Output the [X, Y] coordinate of the center of the cell containing the given text.  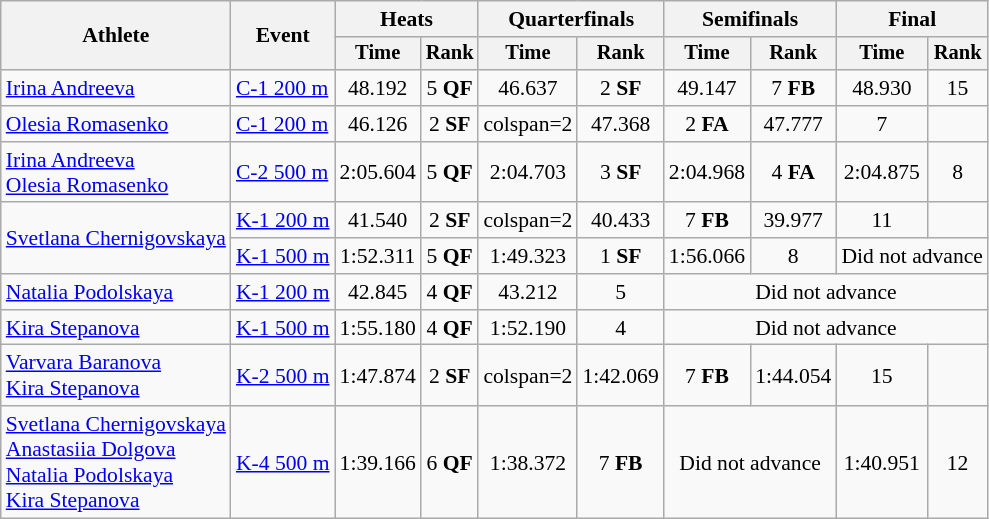
2:04.968 [707, 172]
1:40.951 [882, 462]
Olesia Romasenko [116, 124]
48.930 [882, 88]
1:38.372 [528, 462]
46.126 [378, 124]
42.845 [378, 292]
47.777 [793, 124]
Svetlana ChernigovskayaAnastasiia DolgovaNatalia PodolskayaKira Stepanova [116, 462]
C-2 500 m [283, 172]
1:49.323 [528, 256]
40.433 [620, 221]
Svetlana Chernigovskaya [116, 238]
1:39.166 [378, 462]
Varvara BaranovaKira Stepanova [116, 376]
1:56.066 [707, 256]
1 SF [620, 256]
2 FA [707, 124]
39.977 [793, 221]
4 FA [793, 172]
1:52.311 [378, 256]
1:47.874 [378, 376]
7 [882, 124]
2:04.703 [528, 172]
Irina Andreeva [116, 88]
48.192 [378, 88]
4 [620, 328]
43.212 [528, 292]
1:55.180 [378, 328]
1:52.190 [528, 328]
3 SF [620, 172]
Kira Stepanova [116, 328]
49.147 [707, 88]
12 [958, 462]
2:04.875 [882, 172]
2:05.604 [378, 172]
Athlete [116, 36]
1:42.069 [620, 376]
Final [912, 19]
6 QF [450, 462]
Semifinals [750, 19]
1:44.054 [793, 376]
47.368 [620, 124]
Natalia Podolskaya [116, 292]
K-4 500 m [283, 462]
Event [283, 36]
5 [620, 292]
Heats [407, 19]
11 [882, 221]
46.637 [528, 88]
Irina AndreevaOlesia Romasenko [116, 172]
K-2 500 m [283, 376]
Quarterfinals [570, 19]
41.540 [378, 221]
